Identify which cell holds the provided text, then report its [X, Y] central coordinate. 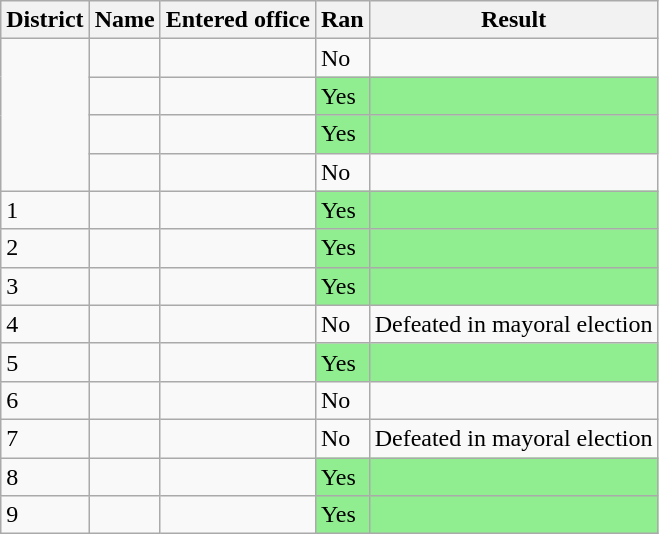
6 [45, 400]
5 [45, 362]
8 [45, 477]
3 [45, 286]
7 [45, 438]
Name [124, 20]
Entered office [238, 20]
District [45, 20]
1 [45, 210]
2 [45, 248]
Result [514, 20]
Ran [342, 20]
4 [45, 324]
9 [45, 515]
